Extract the (x, y) coordinate from the center of the cell holding the provided text.  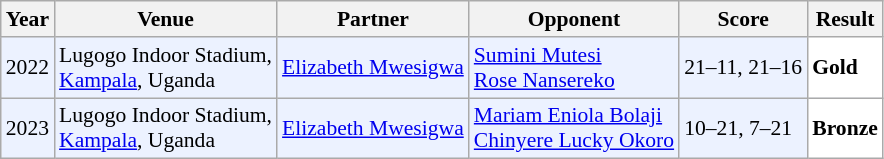
10–21, 7–21 (743, 128)
Bronze (845, 128)
2022 (28, 68)
21–11, 21–16 (743, 68)
Year (28, 19)
Venue (166, 19)
Mariam Eniola Bolaji Chinyere Lucky Okoro (574, 128)
Partner (373, 19)
Sumini Mutesi Rose Nansereko (574, 68)
Opponent (574, 19)
Result (845, 19)
Gold (845, 68)
2023 (28, 128)
Score (743, 19)
